From the cell containing the given text, extract its center point as [x, y] coordinate. 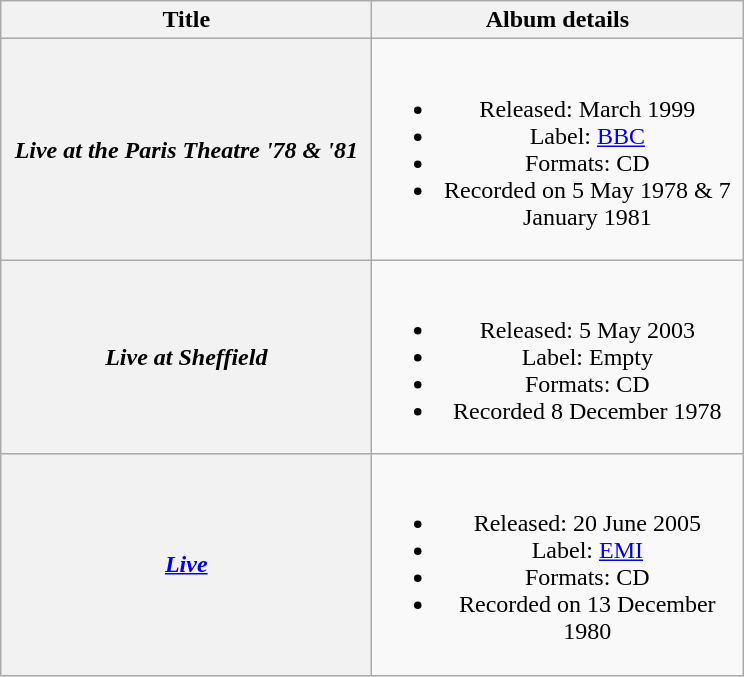
Released: 20 June 2005Label: EMIFormats: CDRecorded on 13 December 1980 [558, 564]
Released: March 1999Label: BBCFormats: CDRecorded on 5 May 1978 & 7 January 1981 [558, 150]
Album details [558, 20]
Title [186, 20]
Live at the Paris Theatre '78 & '81 [186, 150]
Released: 5 May 2003Label: EmptyFormats: CDRecorded 8 December 1978 [558, 357]
Live at Sheffield [186, 357]
Live [186, 564]
